Identify which cell holds the provided text, then report its [x, y] central coordinate. 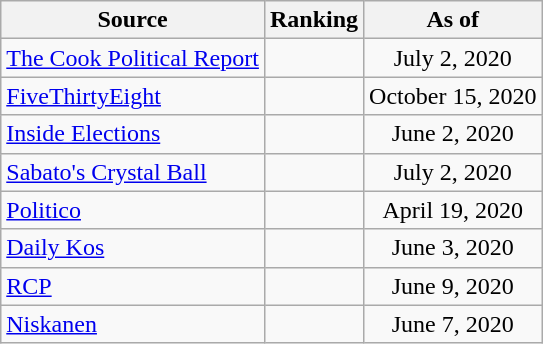
Inside Elections [133, 134]
Ranking [314, 20]
Politico [133, 210]
Sabato's Crystal Ball [133, 172]
June 3, 2020 [453, 248]
Niskanen [133, 324]
June 2, 2020 [453, 134]
Daily Kos [133, 248]
June 9, 2020 [453, 286]
As of [453, 20]
April 19, 2020 [453, 210]
The Cook Political Report [133, 58]
RCP [133, 286]
June 7, 2020 [453, 324]
FiveThirtyEight [133, 96]
Source [133, 20]
October 15, 2020 [453, 96]
